Locate the cell with the specified text and output its (x, y) center coordinate. 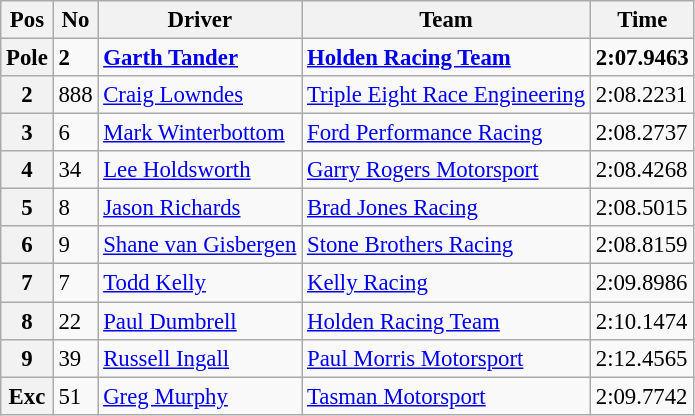
51 (76, 396)
Pole (27, 58)
Ford Performance Racing (446, 133)
Stone Brothers Racing (446, 245)
39 (76, 358)
2:10.1474 (642, 321)
Driver (200, 20)
2:08.5015 (642, 208)
Garry Rogers Motorsport (446, 170)
Kelly Racing (446, 283)
2:12.4565 (642, 358)
Mark Winterbottom (200, 133)
888 (76, 95)
Tasman Motorsport (446, 396)
No (76, 20)
Paul Morris Motorsport (446, 358)
Brad Jones Racing (446, 208)
Time (642, 20)
Paul Dumbrell (200, 321)
Shane van Gisbergen (200, 245)
Exc (27, 396)
2:08.4268 (642, 170)
Garth Tander (200, 58)
Craig Lowndes (200, 95)
Triple Eight Race Engineering (446, 95)
5 (27, 208)
2:09.7742 (642, 396)
Greg Murphy (200, 396)
22 (76, 321)
Team (446, 20)
2:09.8986 (642, 283)
2:08.2737 (642, 133)
2:08.2231 (642, 95)
34 (76, 170)
Lee Holdsworth (200, 170)
Todd Kelly (200, 283)
2:07.9463 (642, 58)
Jason Richards (200, 208)
Pos (27, 20)
2:08.8159 (642, 245)
Russell Ingall (200, 358)
4 (27, 170)
3 (27, 133)
